For the text-containing cell, return its midpoint in [X, Y] coordinate format. 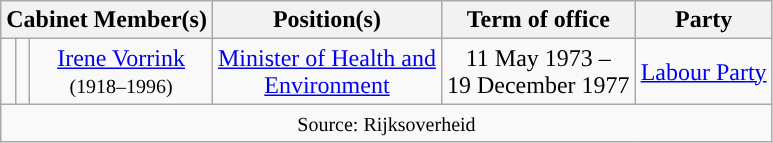
Cabinet Member(s) [107, 20]
Minister of Health and Environment [326, 72]
Party [704, 20]
Source: Rijksoverheid [386, 123]
11 May 1973 – 19 December 1977 [538, 72]
Labour Party [704, 72]
Irene Vorrink (1918–1996) [122, 72]
Term of office [538, 20]
Position(s) [326, 20]
